Provide the (x, y) coordinate of the cell's center where the given text is located.  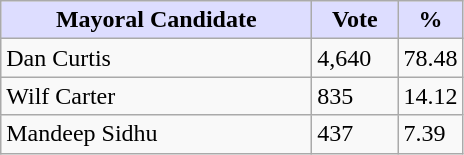
437 (355, 134)
7.39 (430, 134)
Wilf Carter (156, 96)
Mayoral Candidate (156, 20)
Vote (355, 20)
% (430, 20)
Mandeep Sidhu (156, 134)
4,640 (355, 58)
835 (355, 96)
Dan Curtis (156, 58)
78.48 (430, 58)
14.12 (430, 96)
